Search for the cell housing the specified text and yield its (x, y) center coordinate. 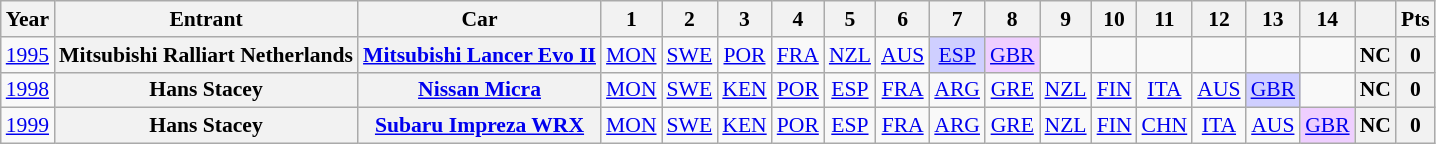
2 (690, 19)
14 (1328, 19)
8 (1012, 19)
5 (850, 19)
7 (957, 19)
Nissan Micra (480, 90)
Pts (1416, 19)
4 (798, 19)
Mitsubishi Lancer Evo II (480, 55)
Subaru Impreza WRX (480, 126)
Car (480, 19)
Mitsubishi Ralliart Netherlands (206, 55)
1998 (28, 90)
6 (902, 19)
10 (1114, 19)
Year (28, 19)
13 (1274, 19)
12 (1218, 19)
1 (632, 19)
1995 (28, 55)
1999 (28, 126)
CHN (1165, 126)
11 (1165, 19)
Entrant (206, 19)
3 (744, 19)
9 (1066, 19)
